Find where the given text appears and provide that cell's center as (x, y) coordinate. 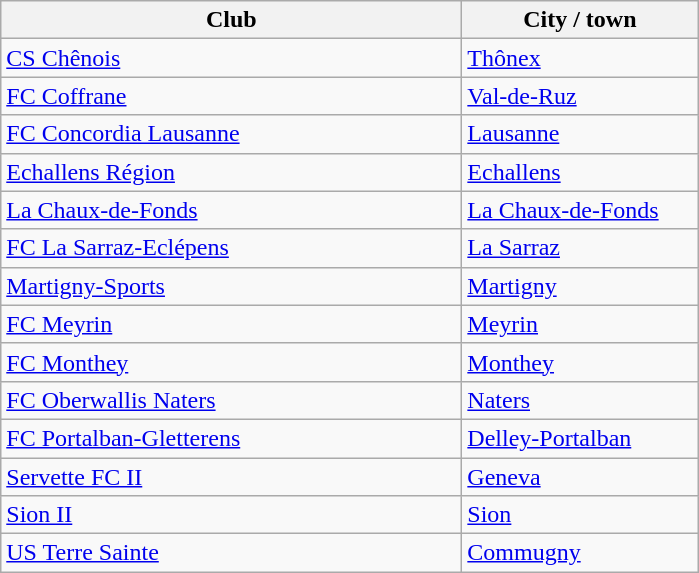
US Terre Sainte (232, 553)
FC Oberwallis Naters (232, 400)
Geneva (580, 477)
Sion II (232, 515)
FC La Sarraz-Eclépens (232, 248)
FC Portalban-Gletterens (232, 438)
Delley-Portalban (580, 438)
City / town (580, 20)
Servette FC II (232, 477)
FC Coffrane (232, 96)
Sion (580, 515)
Martigny-Sports (232, 286)
La Sarraz (580, 248)
Val-de-Ruz (580, 96)
CS Chênois (232, 58)
Monthey (580, 362)
Meyrin (580, 324)
Echallens (580, 172)
FC Monthey (232, 362)
Lausanne (580, 134)
Naters (580, 400)
Martigny (580, 286)
Commugny (580, 553)
Club (232, 20)
FC Meyrin (232, 324)
Thônex (580, 58)
Echallens Région (232, 172)
FC Concordia Lausanne (232, 134)
